Scan for the cell matching the given text and deliver its [X, Y] coordinate at center. 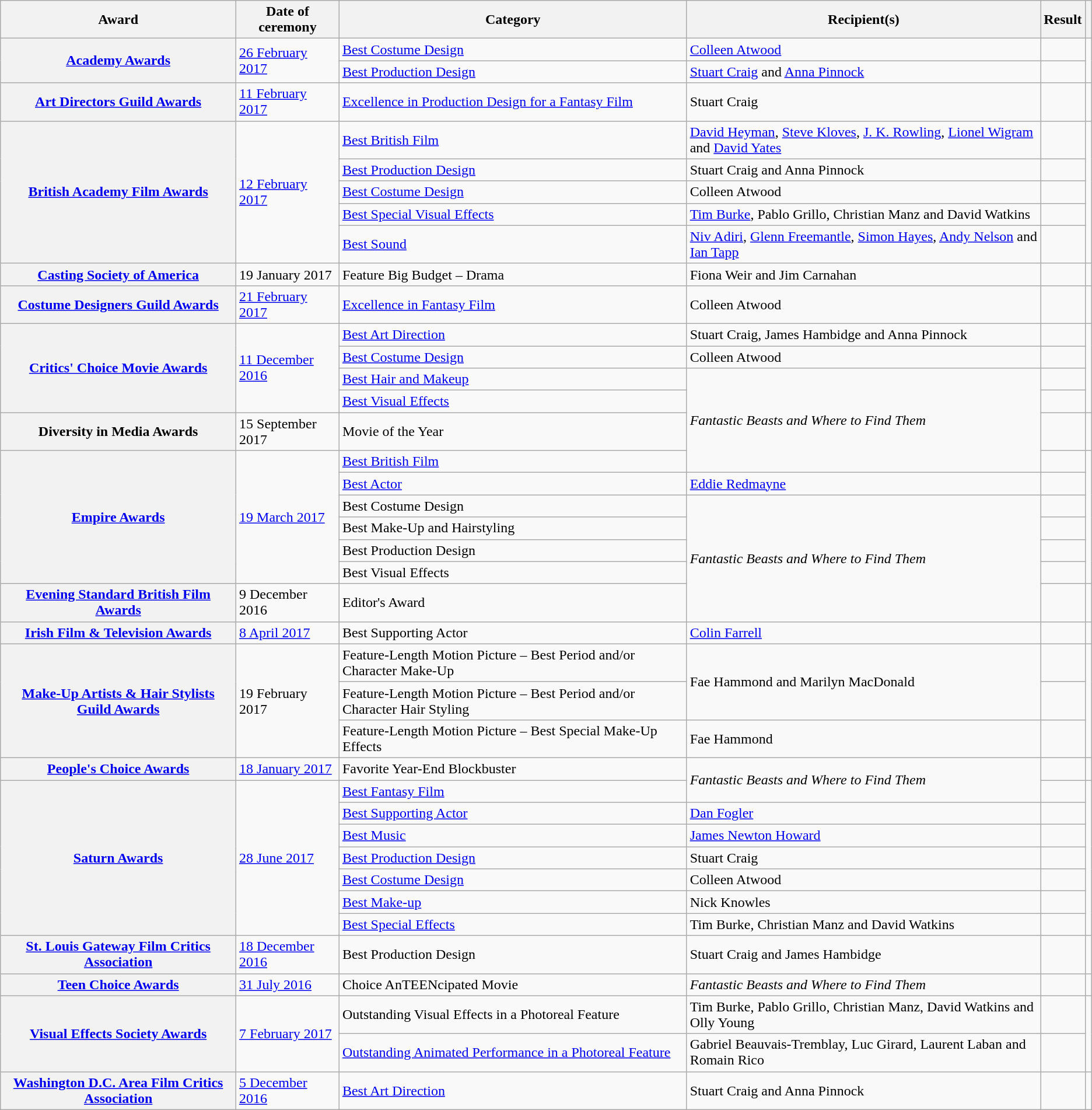
Stuart Craig and James Hambidge [863, 955]
Tim Burke, Pablo Grillo, Christian Manz and David Watkins [863, 214]
28 June 2017 [288, 857]
Gabriel Beauvais-Tremblay, Luc Girard, Laurent Laban and Romain Rico [863, 1053]
Casting Society of America [118, 274]
Best Special Visual Effects [513, 214]
Movie of the Year [513, 432]
Favorite Year-End Blockbuster [513, 769]
9 December 2016 [288, 602]
Critics' Choice Movie Awards [118, 368]
Excellence in Fantasy Film [513, 305]
Visual Effects Society Awards [118, 1034]
Make-Up Artists & Hair Stylists Guild Awards [118, 700]
Best Special Effects [513, 924]
David Heyman, Steve Kloves, J. K. Rowling, Lionel Wigram and David Yates [863, 140]
Niv Adiri, Glenn Freemantle, Simon Hayes, Andy Nelson and Ian Tapp [863, 244]
Best Hair and Makeup [513, 379]
Eddie Redmayne [863, 484]
Empire Awards [118, 517]
Best Fantasy Film [513, 791]
Academy Awards [118, 61]
Feature Big Budget – Drama [513, 274]
19 February 2017 [288, 700]
Editor's Award [513, 602]
Tim Burke, Christian Manz and David Watkins [863, 924]
Washington D.C. Area Film Critics Association [118, 1090]
Teen Choice Awards [118, 985]
26 February 2017 [288, 61]
21 February 2017 [288, 305]
Recipient(s) [863, 20]
15 September 2017 [288, 432]
Date of ceremony [288, 20]
Evening Standard British Film Awards [118, 602]
Tim Burke, Pablo Grillo, Christian Manz, David Watkins and Olly Young [863, 1014]
Best Actor [513, 484]
Art Directors Guild Awards [118, 102]
8 April 2017 [288, 633]
British Academy Film Awards [118, 192]
St. Louis Gateway Film Critics Association [118, 955]
18 December 2016 [288, 955]
Best Sound [513, 244]
Irish Film & Television Awards [118, 633]
19 March 2017 [288, 517]
Best Make-Up and Hairstyling [513, 528]
Award [118, 20]
Feature-Length Motion Picture – Best Period and/or Character Make-Up [513, 663]
Outstanding Animated Performance in a Photoreal Feature [513, 1053]
Category [513, 20]
11 December 2016 [288, 368]
Nick Knowles [863, 902]
Stuart Craig, James Hambidge and Anna Pinnock [863, 334]
People's Choice Awards [118, 769]
Outstanding Visual Effects in a Photoreal Feature [513, 1014]
7 February 2017 [288, 1034]
Saturn Awards [118, 857]
Excellence in Production Design for a Fantasy Film [513, 102]
19 January 2017 [288, 274]
12 February 2017 [288, 192]
Dan Fogler [863, 814]
Feature-Length Motion Picture – Best Period and/or Character Hair Styling [513, 700]
11 February 2017 [288, 102]
Best Make-up [513, 902]
18 January 2017 [288, 769]
James Newton Howard [863, 836]
Fiona Weir and Jim Carnahan [863, 274]
Feature-Length Motion Picture – Best Special Make-Up Effects [513, 739]
Costume Designers Guild Awards [118, 305]
Result [1063, 20]
Best Music [513, 836]
5 December 2016 [288, 1090]
Colin Farrell [863, 633]
Choice AnTEENcipated Movie [513, 985]
Fae Hammond and Marilyn MacDonald [863, 682]
Fae Hammond [863, 739]
31 July 2016 [288, 985]
Diversity in Media Awards [118, 432]
